For the text-containing cell, return its midpoint in (x, y) coordinate format. 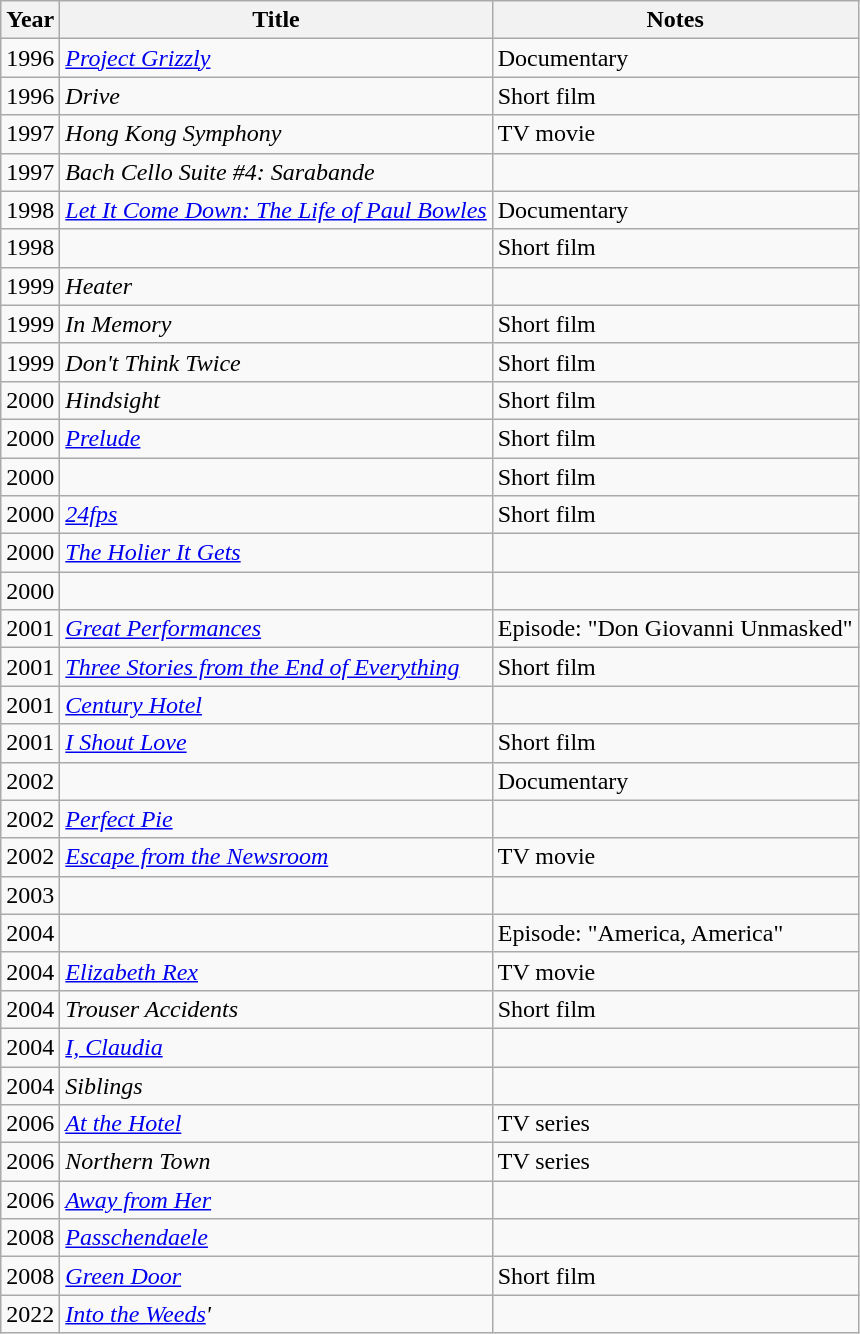
Perfect Pie (276, 819)
Into the Weeds' (276, 1314)
I Shout Love (276, 743)
Heater (276, 286)
Let It Come Down: The Life of Paul Bowles (276, 210)
The Holier It Gets (276, 553)
Episode: "America, America" (675, 933)
Elizabeth Rex (276, 971)
I, Claudia (276, 1047)
2003 (30, 895)
Escape from the Newsroom (276, 857)
Project Grizzly (276, 58)
Northern Town (276, 1162)
Passchendaele (276, 1238)
At the Hotel (276, 1124)
Green Door (276, 1276)
Notes (675, 20)
Century Hotel (276, 705)
Siblings (276, 1085)
Away from Her (276, 1200)
In Memory (276, 324)
2022 (30, 1314)
Trouser Accidents (276, 1009)
Prelude (276, 438)
Don't Think Twice (276, 362)
Hong Kong Symphony (276, 134)
24fps (276, 515)
Bach Cello Suite #4: Sarabande (276, 172)
Title (276, 20)
Hindsight (276, 400)
Great Performances (276, 629)
Drive (276, 96)
Episode: "Don Giovanni Unmasked" (675, 629)
Year (30, 20)
Three Stories from the End of Everything (276, 667)
